Determine the (X, Y) coordinate at the center of the cell enclosing the given text.  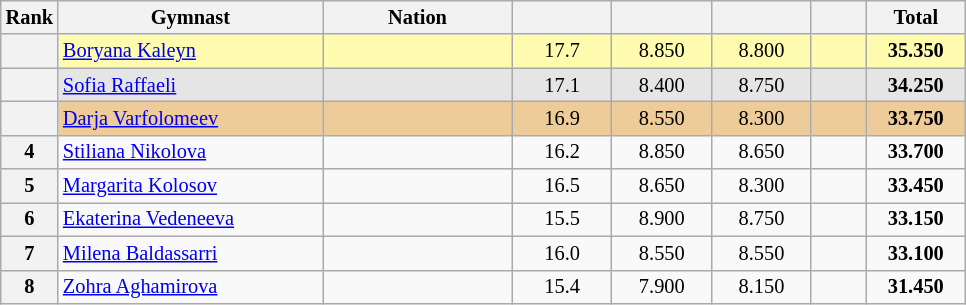
33.100 (916, 253)
16.0 (562, 253)
8.800 (762, 51)
8.150 (762, 287)
33.750 (916, 118)
Darja Varfolomeev (190, 118)
31.450 (916, 287)
Boryana Kaleyn (190, 51)
16.2 (562, 152)
34.250 (916, 85)
16.5 (562, 186)
5 (30, 186)
Margarita Kolosov (190, 186)
33.150 (916, 219)
15.4 (562, 287)
7 (30, 253)
8.900 (662, 219)
Rank (30, 17)
15.5 (562, 219)
4 (30, 152)
Nation (418, 17)
Gymnast (190, 17)
Milena Baldassarri (190, 253)
8.400 (662, 85)
17.1 (562, 85)
33.450 (916, 186)
Zohra Aghamirova (190, 287)
Sofia Raffaeli (190, 85)
35.350 (916, 51)
Total (916, 17)
17.7 (562, 51)
Ekaterina Vedeneeva (190, 219)
Stiliana Nikolova (190, 152)
16.9 (562, 118)
6 (30, 219)
7.900 (662, 287)
33.700 (916, 152)
8 (30, 287)
